From the cell containing the given text, extract its center point as (x, y) coordinate. 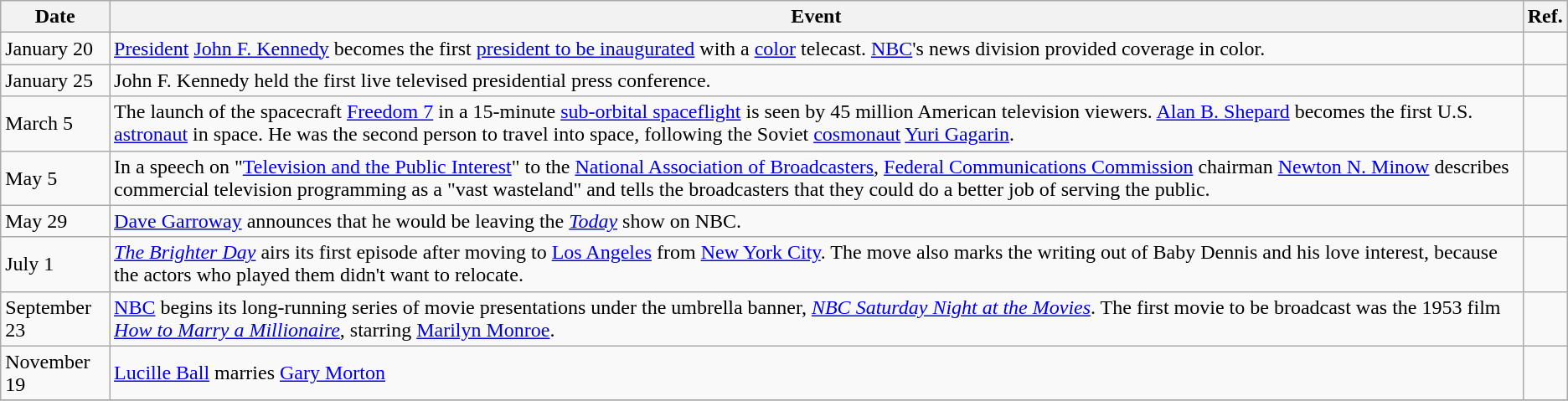
January 20 (55, 49)
Lucille Ball marries Gary Morton (817, 373)
Dave Garroway announces that he would be leaving the Today show on NBC. (817, 221)
March 5 (55, 124)
May 29 (55, 221)
President John F. Kennedy becomes the first president to be inaugurated with a color telecast. NBC's news division provided coverage in color. (817, 49)
July 1 (55, 265)
Event (817, 17)
Date (55, 17)
November 19 (55, 373)
May 5 (55, 177)
September 23 (55, 318)
John F. Kennedy held the first live televised presidential press conference. (817, 80)
January 25 (55, 80)
Ref. (1545, 17)
